Capture the cell that displays the provided text and extract its [X, Y] central coordinate. 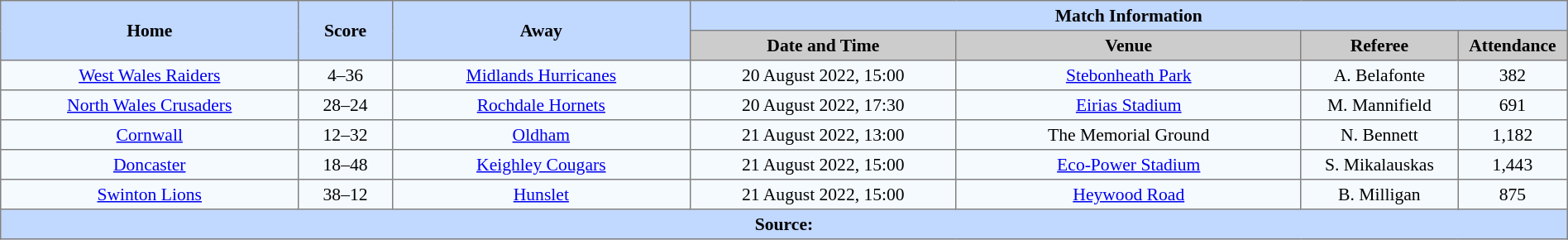
382 [1513, 75]
A. Belafonte [1379, 75]
N. Bennett [1379, 135]
20 August 2022, 17:30 [823, 105]
The Memorial Ground [1128, 135]
Heywood Road [1128, 194]
West Wales Raiders [150, 75]
Source: [784, 224]
Date and Time [823, 46]
28–24 [346, 105]
Home [150, 31]
1,443 [1513, 165]
Score [346, 31]
B. Milligan [1379, 194]
Doncaster [150, 165]
Stebonheath Park [1128, 75]
21 August 2022, 13:00 [823, 135]
Attendance [1513, 46]
1,182 [1513, 135]
Match Information [1128, 16]
Referee [1379, 46]
North Wales Crusaders [150, 105]
20 August 2022, 15:00 [823, 75]
4–36 [346, 75]
Rochdale Hornets [541, 105]
875 [1513, 194]
Away [541, 31]
S. Mikalauskas [1379, 165]
Eco-Power Stadium [1128, 165]
Hunslet [541, 194]
12–32 [346, 135]
Eirias Stadium [1128, 105]
Midlands Hurricanes [541, 75]
Oldham [541, 135]
Keighley Cougars [541, 165]
Venue [1128, 46]
691 [1513, 105]
Swinton Lions [150, 194]
18–48 [346, 165]
38–12 [346, 194]
Cornwall [150, 135]
M. Mannifield [1379, 105]
